For the text-containing cell, return its midpoint in (x, y) coordinate format. 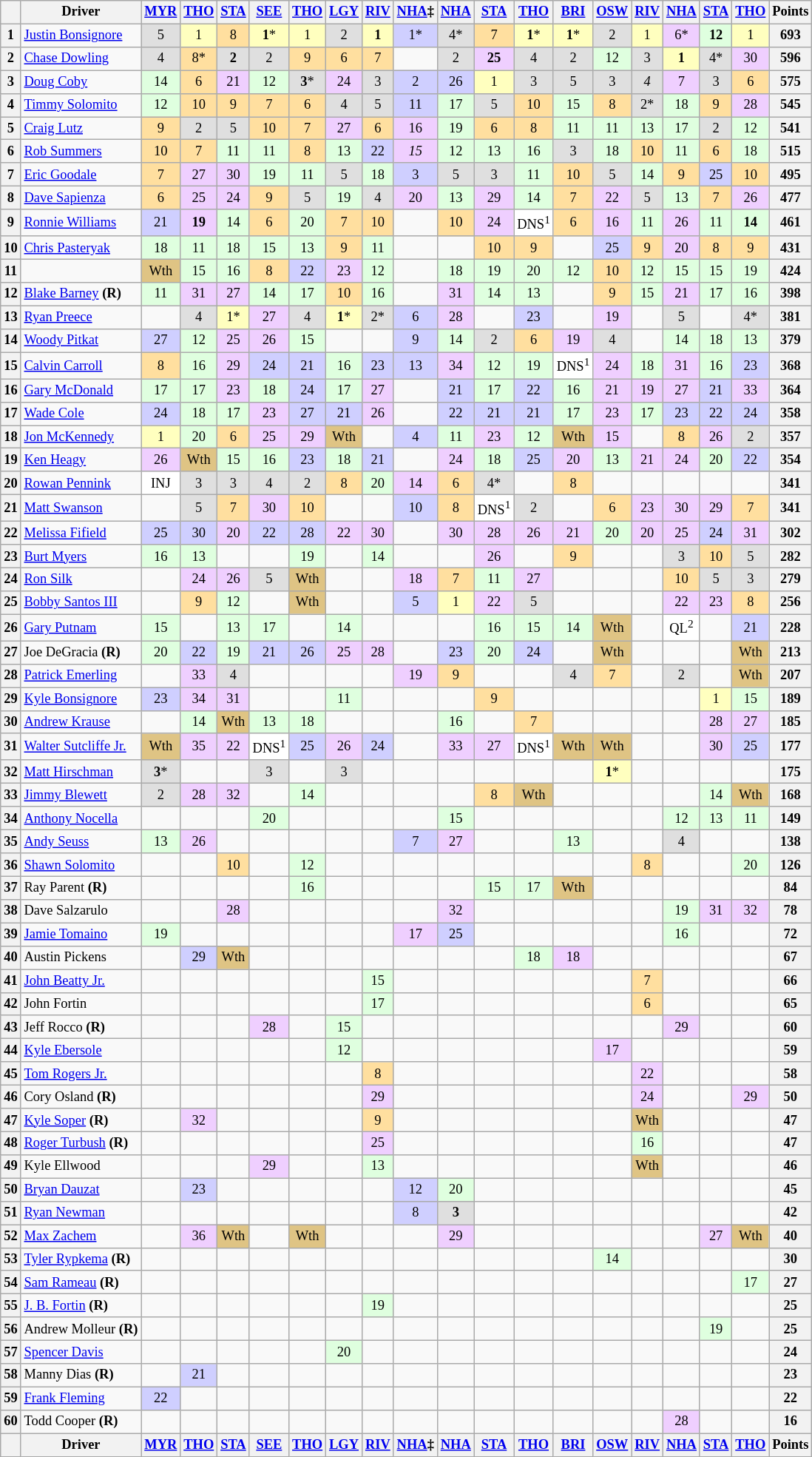
Justin Bonsignore (81, 36)
Matt Swanson (81, 508)
Max Zachem (81, 1236)
596 (791, 59)
Ryan Preece (81, 317)
49 (10, 1166)
Blake Barney (R) (81, 295)
Timmy Solomito (81, 105)
Cory Osland (R) (81, 1097)
354 (791, 460)
256 (791, 602)
Bryan Dauzat (81, 1190)
66 (791, 981)
189 (791, 699)
185 (791, 722)
54 (10, 1283)
Tom Rogers Jr. (81, 1073)
Kyle Bonsignore (81, 699)
72 (791, 934)
38 (10, 912)
Spencer Davis (81, 1353)
Kyle Soper (R) (81, 1120)
Matt Hirschman (81, 773)
357 (791, 437)
41 (10, 981)
282 (791, 556)
48 (10, 1144)
Frank Fleming (81, 1399)
Craig Lutz (81, 129)
51 (10, 1214)
Andrew Krause (81, 722)
Todd Cooper (R) (81, 1422)
Jimmy Blewett (81, 795)
55 (10, 1305)
Anthony Nocella (81, 818)
Bobby Santos III (81, 602)
Sam Rameau (R) (81, 1283)
228 (791, 627)
Ray Parent (R) (81, 888)
168 (791, 795)
65 (791, 1003)
177 (791, 747)
379 (791, 340)
279 (791, 580)
Rowan Pennink (81, 484)
Shawn Solomito (81, 864)
Kyle Ebersole (81, 1051)
Andrew Molleur (R) (81, 1329)
Joe DeGracia (R) (81, 653)
693 (791, 36)
Chase Dowling (81, 59)
495 (791, 175)
6* (681, 36)
Jamie Tomaino (81, 934)
Andy Seuss (81, 842)
Patrick Emerling (81, 676)
Jon McKennedy (81, 437)
Walter Sutcliffe Jr. (81, 747)
Gary McDonald (81, 391)
Manny Dias (R) (81, 1375)
Jeff Rocco (R) (81, 1027)
368 (791, 366)
Ken Heagy (81, 460)
138 (791, 842)
477 (791, 198)
Gary Putnam (81, 627)
John Beatty Jr. (81, 981)
53 (10, 1259)
57 (10, 1353)
44 (10, 1051)
Austin Pickens (81, 958)
INJ (161, 484)
56 (10, 1329)
515 (791, 151)
149 (791, 818)
Eric Goodale (81, 175)
545 (791, 105)
Dave Salzarulo (81, 912)
78 (791, 912)
Doug Coby (81, 81)
Rob Summers (81, 151)
Tyler Rypkema (R) (81, 1259)
207 (791, 676)
Ronnie Williams (81, 223)
Ron Silk (81, 580)
126 (791, 864)
39 (10, 934)
Calvin Carroll (81, 366)
52 (10, 1236)
Kyle Ellwood (81, 1166)
Burt Myers (81, 556)
431 (791, 247)
John Fortin (81, 1003)
364 (791, 391)
QL2 (681, 627)
175 (791, 773)
84 (791, 888)
213 (791, 653)
37 (10, 888)
67 (791, 958)
Ryan Newman (81, 1214)
398 (791, 295)
Wade Cole (81, 413)
Woody Pitkat (81, 340)
461 (791, 223)
575 (791, 81)
J. B. Fortin (R) (81, 1305)
Melissa Fifield (81, 533)
Dave Sapienza (81, 198)
43 (10, 1027)
Chris Pasteryak (81, 247)
Roger Turbush (R) (81, 1144)
381 (791, 317)
302 (791, 533)
424 (791, 271)
8* (199, 59)
358 (791, 413)
541 (791, 129)
